Detect which cell encompasses the target text, then output its [x, y] center coordinate. 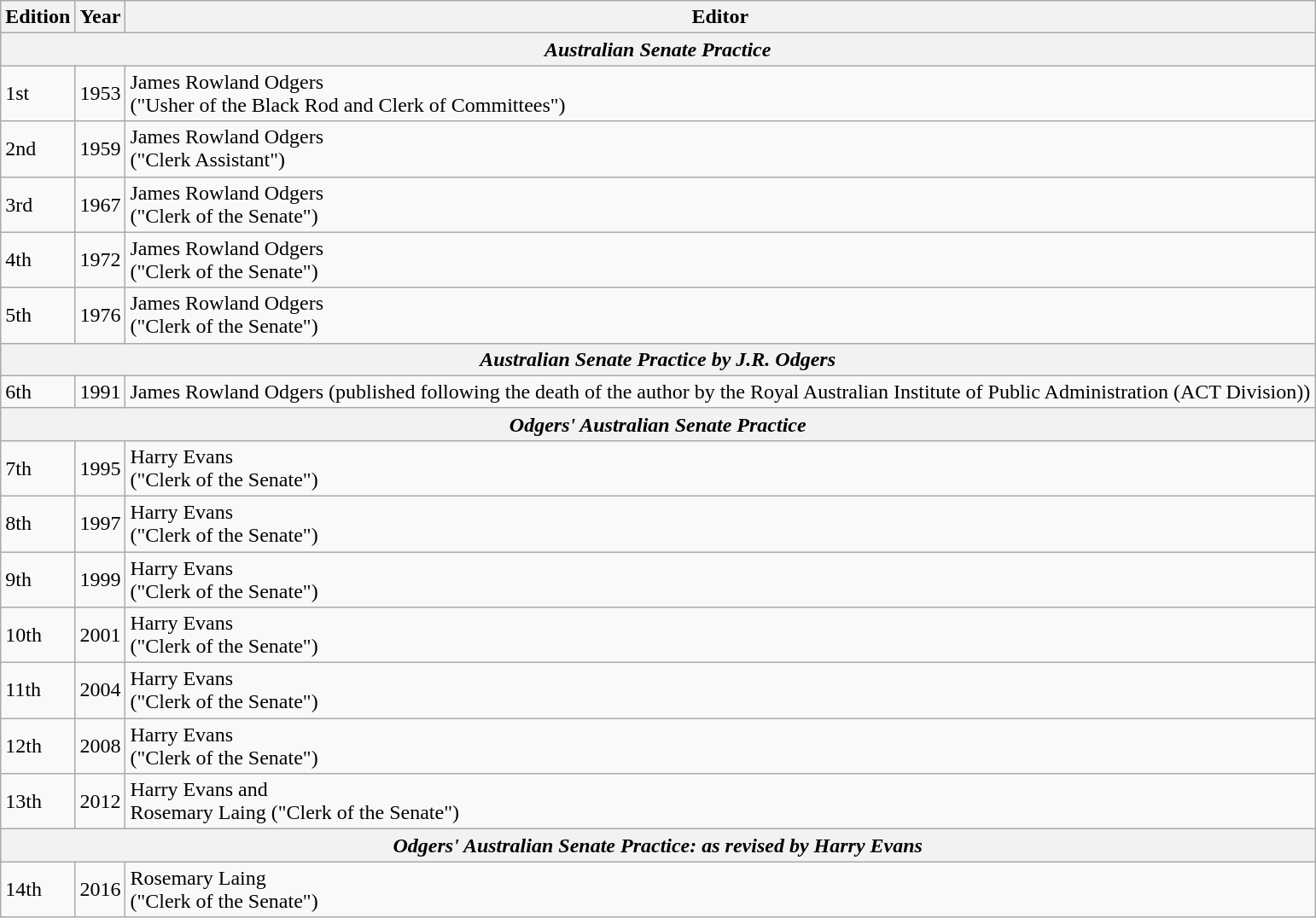
James Rowland Odgers ("Clerk Assistant") [720, 148]
14th [38, 889]
2016 [101, 889]
2004 [101, 691]
Australian Senate Practice by J.R. Odgers [658, 359]
Odgers' Australian Senate Practice [658, 424]
Australian Senate Practice [658, 49]
1959 [101, 148]
5th [38, 316]
Odgers' Australian Senate Practice: as revised by Harry Evans [658, 845]
2012 [101, 802]
11th [38, 691]
2001 [101, 635]
Rosemary Laing ("Clerk of the Senate") [720, 889]
1972 [101, 259]
4th [38, 259]
8th [38, 524]
James Rowland Odgers ("Usher of the Black Rod and Clerk of Committees") [720, 94]
13th [38, 802]
1967 [101, 205]
1st [38, 94]
2008 [101, 746]
12th [38, 746]
6th [38, 392]
3rd [38, 205]
1995 [101, 468]
9th [38, 578]
2nd [38, 148]
Editor [720, 17]
Edition [38, 17]
1953 [101, 94]
Harry Evans and Rosemary Laing ("Clerk of the Senate") [720, 802]
1976 [101, 316]
Year [101, 17]
1999 [101, 578]
1991 [101, 392]
10th [38, 635]
1997 [101, 524]
7th [38, 468]
James Rowland Odgers (published following the death of the author by the Royal Australian Institute of Public Administration (ACT Division)) [720, 392]
